Locate the cell with the specified text and output its (X, Y) center coordinate. 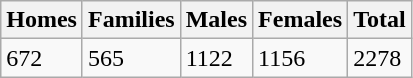
565 (131, 58)
1156 (300, 58)
Homes (42, 20)
Total (380, 20)
1122 (216, 58)
672 (42, 58)
Females (300, 20)
2278 (380, 58)
Families (131, 20)
Males (216, 20)
